Identify which cell holds the provided text, then report its (x, y) central coordinate. 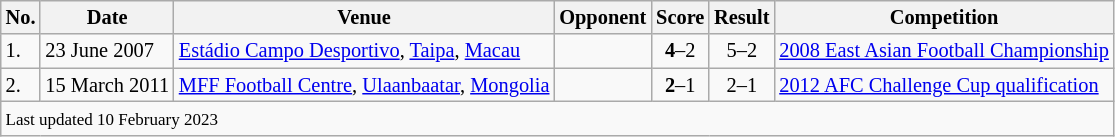
Venue (364, 17)
2012 AFC Challenge Cup qualification (944, 85)
No. (21, 17)
Score (680, 17)
Date (107, 17)
2. (21, 85)
MFF Football Centre, Ulaanbaatar, Mongolia (364, 85)
15 March 2011 (107, 85)
2008 East Asian Football Championship (944, 51)
5–2 (742, 51)
Competition (944, 17)
Last updated 10 February 2023 (558, 118)
Opponent (602, 17)
23 June 2007 (107, 51)
4–2 (680, 51)
1. (21, 51)
Result (742, 17)
Estádio Campo Desportivo, Taipa, Macau (364, 51)
